Determine the [x, y] coordinate at the center of the cell enclosing the given text.  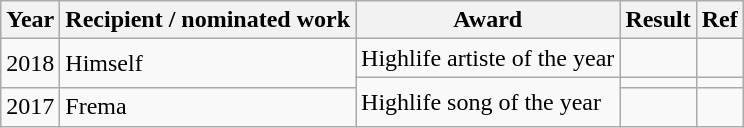
Ref [720, 20]
2018 [30, 64]
Highlife artiste of the year [488, 58]
Award [488, 20]
Recipient / nominated work [208, 20]
Year [30, 20]
Himself [208, 64]
2017 [30, 107]
Frema [208, 107]
Result [658, 20]
Highlife song of the year [488, 102]
